Identify which cell holds the provided text, then report its [X, Y] central coordinate. 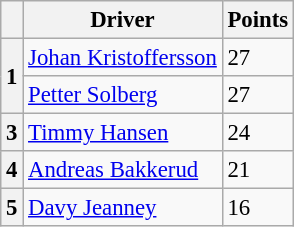
Andreas Bakkerud [122, 170]
Johan Kristoffersson [122, 58]
Points [258, 20]
5 [12, 208]
21 [258, 170]
3 [12, 133]
Timmy Hansen [122, 133]
24 [258, 133]
Davy Jeanney [122, 208]
16 [258, 208]
1 [12, 76]
4 [12, 170]
Petter Solberg [122, 95]
Driver [122, 20]
